Detect which cell encompasses the target text, then output its (X, Y) center coordinate. 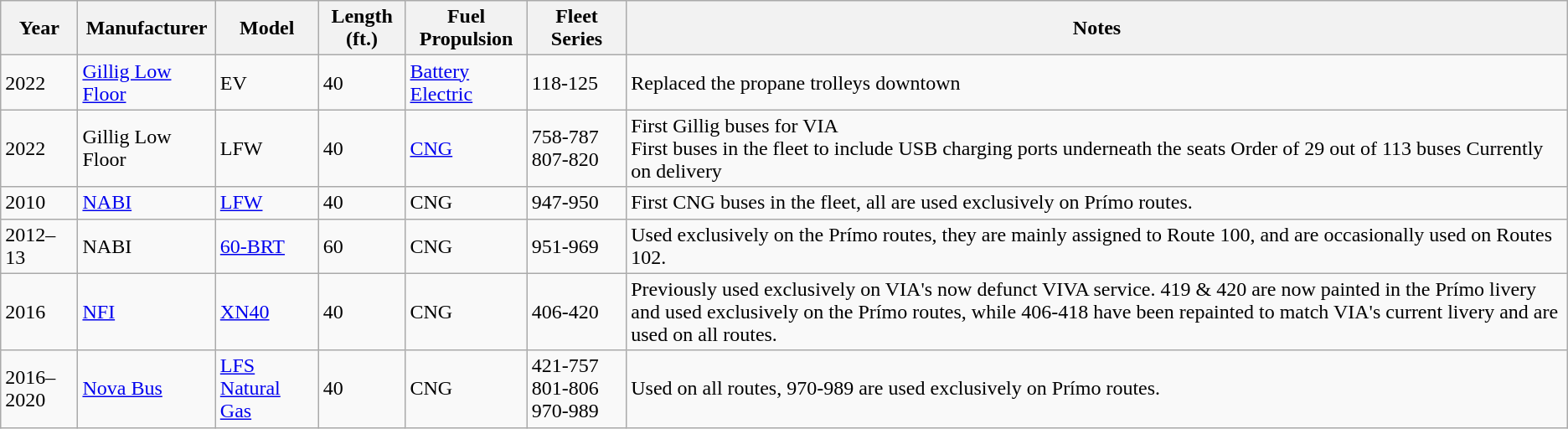
Length (ft.) (362, 28)
NFI (147, 312)
Notes (1097, 28)
Used on all routes, 970-989 are used exclusively on Prímo routes. (1097, 389)
2012–13 (39, 246)
758-787807-820 (576, 148)
2016 (39, 312)
2010 (39, 203)
60-BRT (266, 246)
Manufacturer (147, 28)
421-757801-806 970-989 (576, 389)
951-969 (576, 246)
XN40 (266, 312)
947-950 (576, 203)
First CNG buses in the fleet, all are used exclusively on Prímo routes. (1097, 203)
Battery Electric (466, 82)
406-420 (576, 312)
Nova Bus (147, 389)
Used exclusively on the Prímo routes, they are mainly assigned to Route 100, and are occasionally used on Routes 102. (1097, 246)
Replaced the propane trolleys downtown (1097, 82)
60 (362, 246)
Year (39, 28)
Fuel Propulsion (466, 28)
118-125 (576, 82)
Model (266, 28)
EV (266, 82)
LFS Natural Gas (266, 389)
Fleet Series (576, 28)
2016–2020 (39, 389)
